Extract the [X, Y] coordinate from the center of the cell holding the provided text.  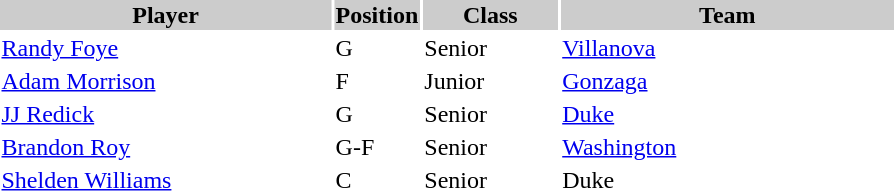
Player [166, 15]
Gonzaga [728, 81]
G-F [377, 147]
Brandon Roy [166, 147]
Adam Morrison [166, 81]
JJ Redick [166, 114]
Washington [728, 147]
F [377, 81]
Position [377, 15]
Class [490, 15]
Junior [490, 81]
Duke [728, 114]
Team [728, 15]
Villanova [728, 48]
Randy Foye [166, 48]
